Identify which cell holds the provided text, then report its (x, y) central coordinate. 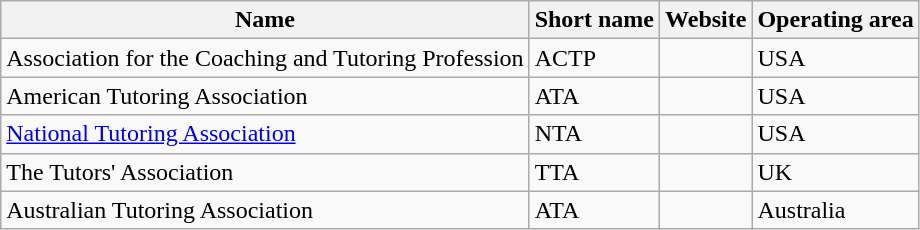
TTA (594, 172)
The Tutors' Association (265, 172)
Australian Tutoring Association (265, 210)
American Tutoring Association (265, 96)
Australia (836, 210)
ACTP (594, 58)
Website (706, 20)
Short name (594, 20)
NTA (594, 134)
Operating area (836, 20)
UK (836, 172)
Association for the Coaching and Tutoring Profession (265, 58)
National Tutoring Association (265, 134)
Name (265, 20)
